Determine the (x, y) coordinate at the center of the cell enclosing the given text.  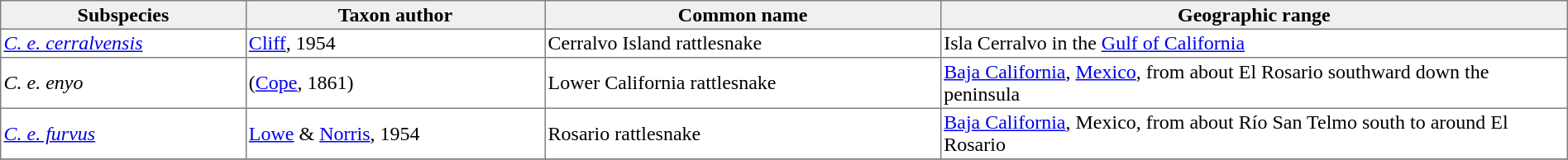
Subspecies (123, 15)
Lowe & Norris, 1954 (395, 134)
Cerralvo Island rattlesnake (743, 43)
Taxon author (395, 15)
C. e. enyo (123, 83)
Cliff, 1954 (395, 43)
C. e. cerralvensis (123, 43)
Baja California, Mexico, from about Río San Telmo south to around El Rosario (1254, 134)
C. e. furvus (123, 134)
Geographic range (1254, 15)
(Cope, 1861) (395, 83)
Common name (743, 15)
Lower California rattlesnake (743, 83)
Baja California, Mexico, from about El Rosario southward down the peninsula (1254, 83)
Isla Cerralvo in the Gulf of California (1254, 43)
Rosario rattlesnake (743, 134)
